Return the [X, Y] coordinate for the center point of the cell that contains the specified text.  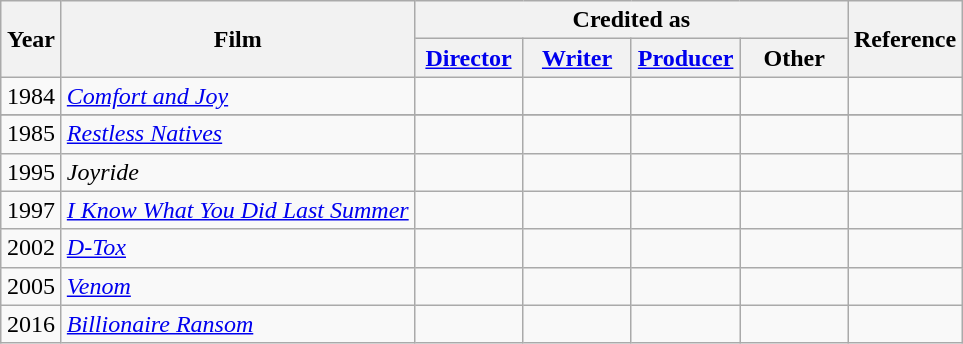
Restless Natives [238, 134]
1995 [32, 172]
2016 [32, 324]
1985 [32, 134]
2002 [32, 248]
Comfort and Joy [238, 96]
Director [468, 58]
Billionaire Ransom [238, 324]
1997 [32, 210]
Film [238, 39]
1984 [32, 96]
Year [32, 39]
Venom [238, 286]
Other [794, 58]
Writer [578, 58]
Reference [904, 39]
D-Tox [238, 248]
Credited as [631, 20]
I Know What You Did Last Summer [238, 210]
Producer [686, 58]
Joyride [238, 172]
2005 [32, 286]
